Output the (x, y) coordinate of the center of the cell containing the given text.  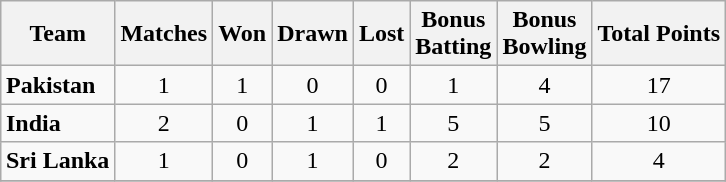
Won (242, 34)
BonusBowling (544, 34)
17 (659, 85)
BonusBatting (454, 34)
Total Points (659, 34)
India (57, 123)
Team (57, 34)
Pakistan (57, 85)
Drawn (313, 34)
Lost (381, 34)
Sri Lanka (57, 161)
Matches (164, 34)
10 (659, 123)
